Search for the cell housing the specified text and yield its (X, Y) center coordinate. 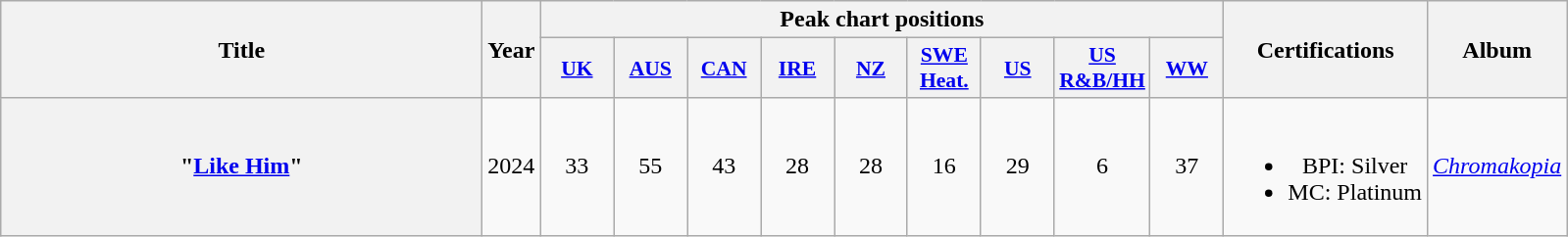
USR&B/HH (1102, 69)
37 (1187, 166)
AUS (651, 69)
IRE (798, 69)
6 (1102, 166)
"Like Him" (241, 166)
BPI: SilverMC: Platinum (1326, 166)
NZ (871, 69)
55 (651, 166)
Year (512, 49)
Peak chart positions (883, 20)
29 (1018, 166)
43 (724, 166)
WW (1187, 69)
UK (577, 69)
Album (1497, 49)
Chromakopia (1497, 166)
33 (577, 166)
US (1018, 69)
2024 (512, 166)
Certifications (1326, 49)
CAN (724, 69)
Title (241, 49)
SWEHeat. (943, 69)
16 (943, 166)
